For the text-containing cell, return its midpoint in [x, y] coordinate format. 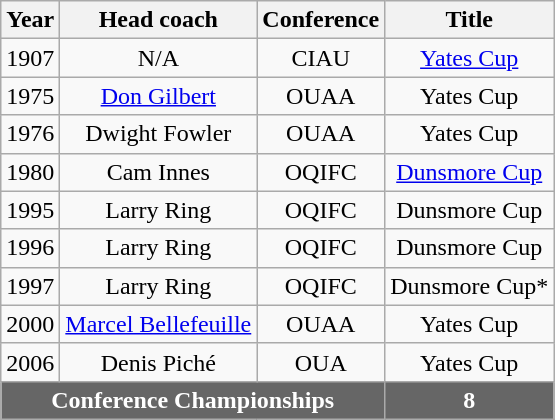
Dwight Fowler [158, 134]
Title [470, 20]
Marcel Bellefeuille [158, 324]
Year [30, 20]
2000 [30, 324]
1975 [30, 96]
Conference Championships [193, 400]
Conference [321, 20]
N/A [158, 58]
1980 [30, 172]
Don Gilbert [158, 96]
1996 [30, 248]
OUA [321, 362]
CIAU [321, 58]
Dunsmore Cup* [470, 286]
Denis Piché [158, 362]
1997 [30, 286]
8 [470, 400]
Head coach [158, 20]
1976 [30, 134]
2006 [30, 362]
1907 [30, 58]
1995 [30, 210]
Cam Innes [158, 172]
